Search for the cell housing the specified text and yield its [x, y] center coordinate. 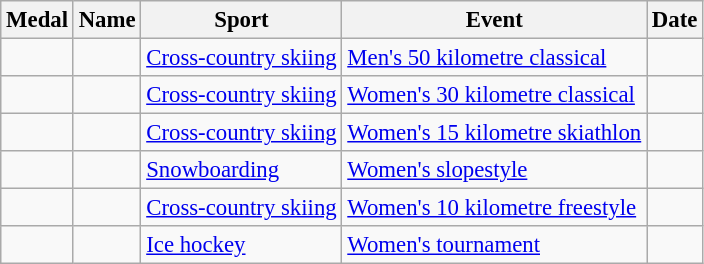
Name [107, 20]
Date [675, 20]
Men's 50 kilometre classical [494, 58]
Women's 30 kilometre classical [494, 95]
Women's tournament [494, 245]
Snowboarding [242, 170]
Women's slopestyle [494, 170]
Women's 10 kilometre freestyle [494, 208]
Event [494, 20]
Women's 15 kilometre skiathlon [494, 133]
Ice hockey [242, 245]
Sport [242, 20]
Medal [38, 20]
